Determine the (X, Y) coordinate at the center of the cell enclosing the given text.  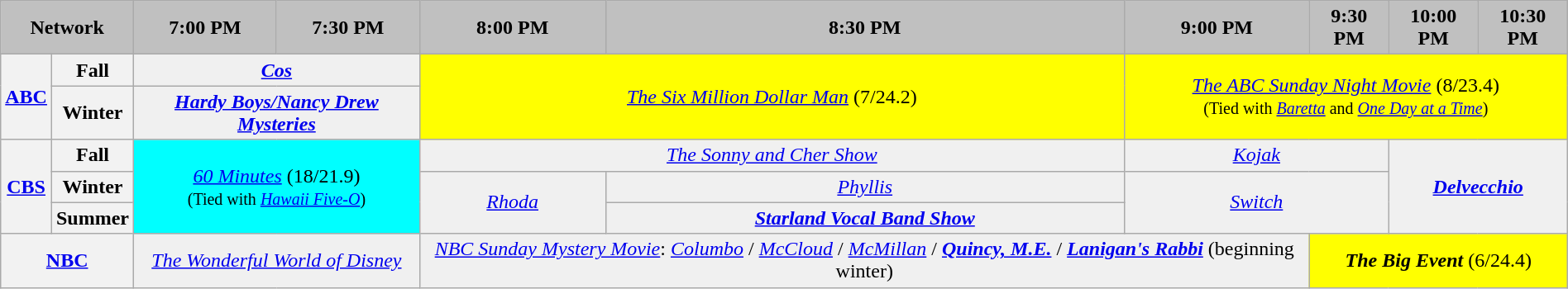
7:30 PM (347, 28)
Hardy Boys/Nancy Drew Mysteries (277, 112)
ABC (26, 97)
NBC (68, 261)
CBS (26, 187)
10:00 PM (1433, 28)
10:30 PM (1523, 28)
Rhoda (513, 202)
9:00 PM (1217, 28)
The ABC Sunday Night Movie (8/23.4)(Tied with Baretta and One Day at a Time) (1346, 97)
Cos (277, 70)
NBC Sunday Mystery Movie: Columbo / McCloud / McMillan / Quincy, M.E. / Lanigan's Rabbi (beginning winter) (864, 261)
60 Minutes (18/21.9)(Tied with Hawaii Five-O) (277, 187)
The Six Million Dollar Man (7/24.2) (772, 97)
8:30 PM (865, 28)
The Sonny and Cher Show (772, 155)
9:30 PM (1349, 28)
Delvecchio (1478, 187)
Kojak (1256, 155)
7:00 PM (205, 28)
The Wonderful World of Disney (277, 261)
8:00 PM (513, 28)
Switch (1256, 202)
Phyllis (865, 187)
Starland Vocal Band Show (865, 218)
Network (68, 28)
The Big Event (6/24.4) (1438, 261)
Summer (93, 218)
